Return the (X, Y) coordinate for the center point of the cell that contains the specified text.  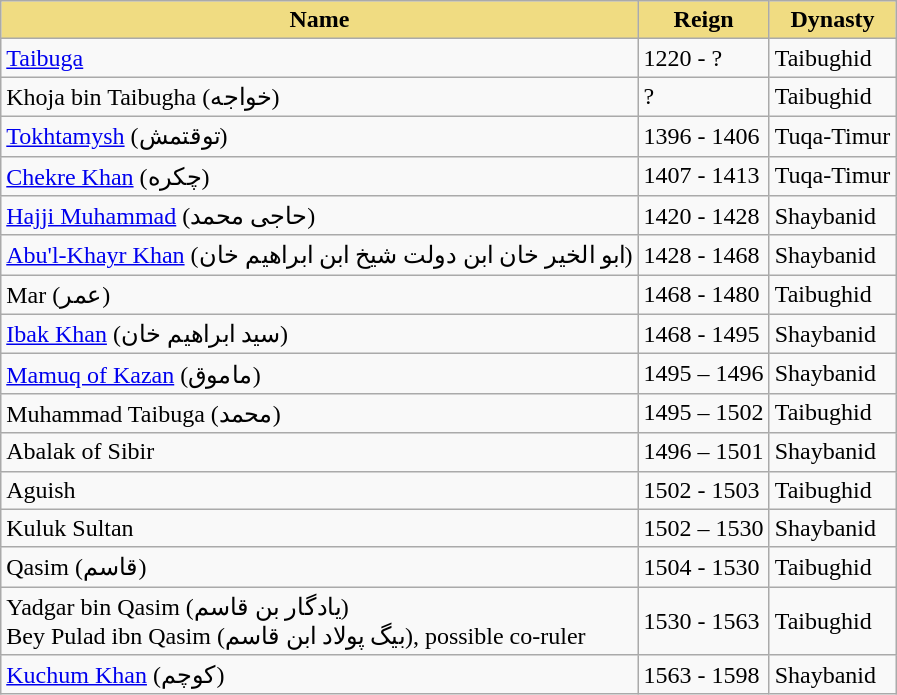
1496 – 1501 (704, 452)
Khoja bin Taibugha (خواجه) (320, 97)
1502 – 1530 (704, 528)
Ibak Khan (سید ابراهیم خان) (320, 334)
1563 - 1598 (704, 675)
Chekre Khan (چکره) (320, 176)
1468 - 1495 (704, 334)
1468 - 1480 (704, 295)
Taibuga (320, 58)
1495 – 1496 (704, 374)
1502 - 1503 (704, 490)
Yadgar bin Qasim (یادگار بن قاسم) Bey Pulad ibn Qasim (بیگ پولاد ابن قاسم), possible co-ruler (320, 621)
? (704, 97)
Qasim (قاسم) (320, 567)
Dynasty (832, 20)
Aguish (320, 490)
Kuchum Khan (کوچم) (320, 675)
Mamuq of Kazan (ماموق) (320, 374)
Kuluk Sultan (320, 528)
Mar (عمر) (320, 295)
1504 - 1530 (704, 567)
1220 - ? (704, 58)
Abalak of Sibir (320, 452)
Name (320, 20)
Tokhtamysh (توقتمش) (320, 136)
1407 - 1413 (704, 176)
Abu'l-Khayr Khan (ابو الخیر خان ابن دولت شیخ ابن ابراهیم خان) (320, 255)
1495 – 1502 (704, 413)
1420 - 1428 (704, 216)
Muhammad Taibuga (محمد) (320, 413)
Reign (704, 20)
1530 - 1563 (704, 621)
1428 - 1468 (704, 255)
1396 - 1406 (704, 136)
Hajji Muhammad (حاجی محمد) (320, 216)
